Locate the cell with the specified text and output its [X, Y] center coordinate. 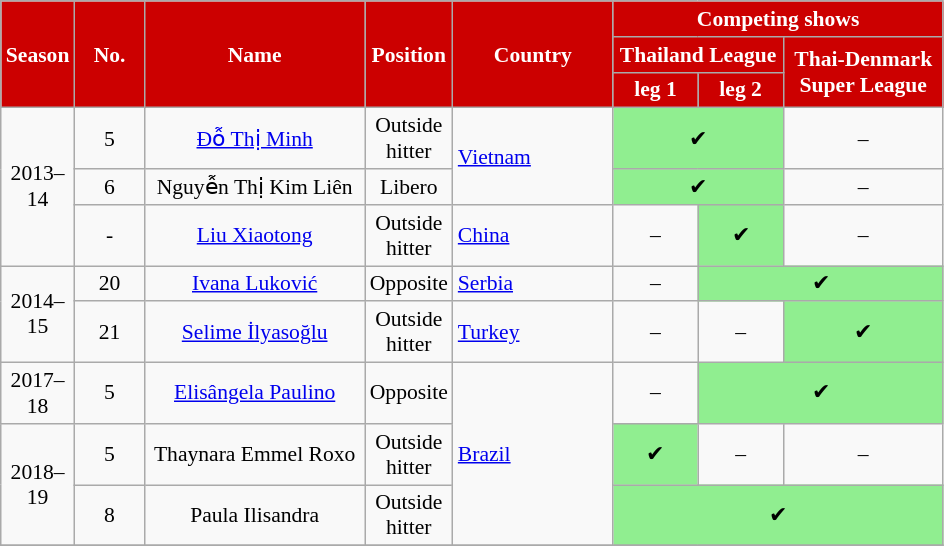
6 [109, 187]
- [109, 236]
2018–19 [38, 485]
Serbia [533, 284]
Brazil [533, 454]
2014–15 [38, 314]
Liu Xiaotong [255, 236]
2013–14 [38, 187]
Thailand League [698, 55]
Competing shows [778, 19]
Season [38, 54]
Thaynara Emmel Roxo [255, 454]
Ivana Luković [255, 284]
leg 2 [740, 90]
Name [255, 54]
20 [109, 284]
Nguyễn Thị Kim Liên [255, 187]
Thai-Denmark Super League [863, 72]
Selime İlyasoğlu [255, 332]
China [533, 236]
Turkey [533, 332]
Position [409, 54]
Libero [409, 187]
Elisângela Paulino [255, 394]
Đỗ Thị Minh [255, 138]
21 [109, 332]
Paula Ilisandra [255, 516]
leg 1 [656, 90]
No. [109, 54]
Country [533, 54]
Vietnam [533, 156]
2017–18 [38, 394]
8 [109, 516]
